Pinpoint the cell where the given text exists, returning its (x, y) midpoint coordinate. 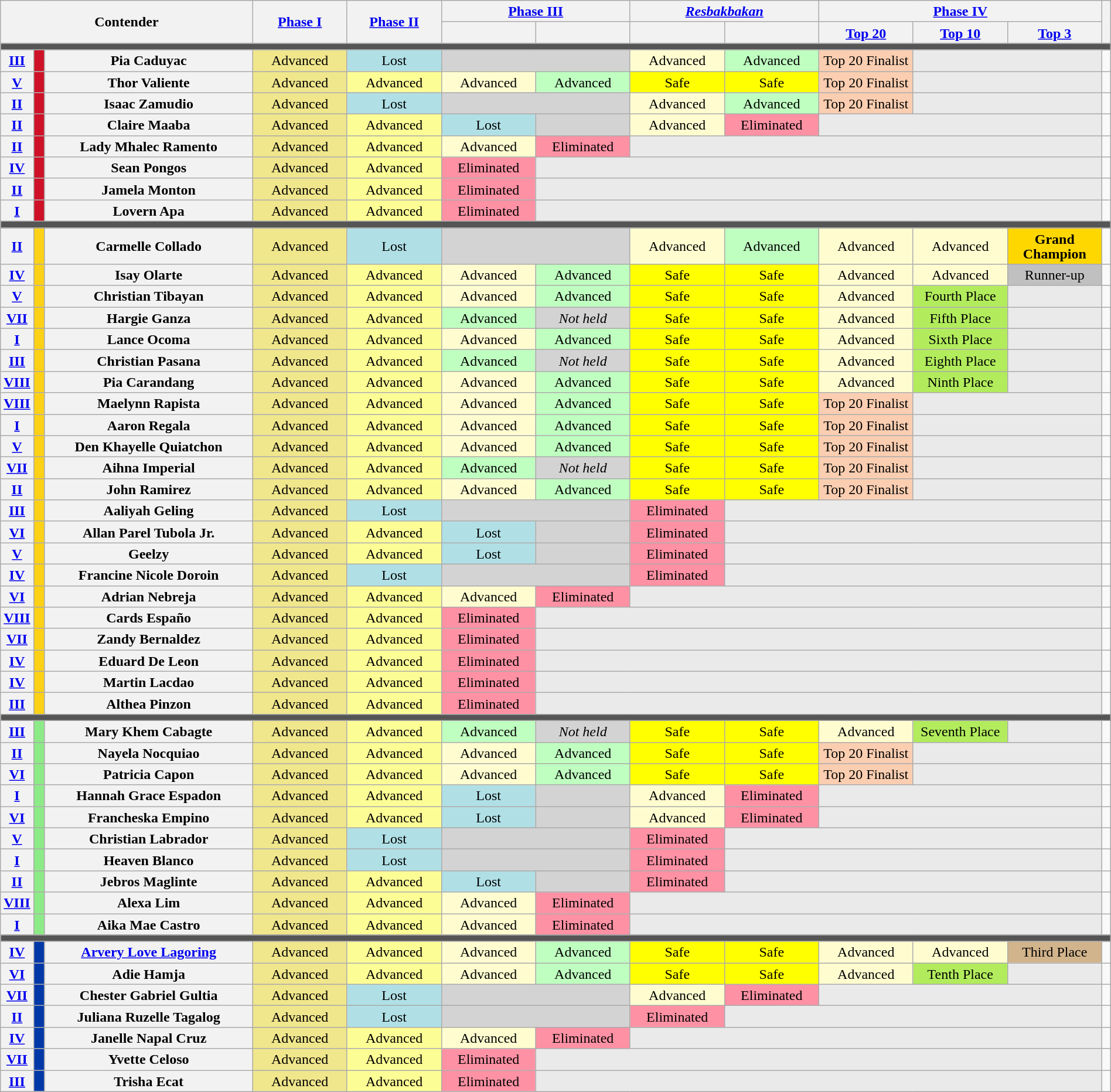
Arvery Love Lagoring (149, 952)
Ninth Place (960, 382)
Martin Lacdao (149, 682)
Top 3 (1055, 33)
Seventh Place (960, 732)
Tenth Place (960, 974)
Maelynn Rapista (149, 403)
Fifth Place (960, 318)
Eighth Place (960, 361)
Juliana Ruzelle Tagalog (149, 1016)
Christian Tibayan (149, 297)
Chester Gabriel Gultia (149, 995)
Christian Pasana (149, 361)
Christian Labrador (149, 838)
Lance Ocoma (149, 339)
Hannah Grace Espadon (149, 796)
Pia Caduyac (149, 61)
Adrian Nebreja (149, 597)
Isaac Zamudio (149, 103)
Fourth Place (960, 297)
Heaven Blanco (149, 860)
Isay Olarte (149, 275)
Sixth Place (960, 339)
Sean Pongos (149, 168)
Mary Khem Cabagte (149, 732)
Jamela Monton (149, 189)
Francheska Empino (149, 817)
Geelzy (149, 553)
Eduard De Leon (149, 661)
Contender (127, 22)
Carmelle Collado (149, 246)
Cards Españo (149, 618)
Third Place (1055, 952)
Den Khayelle Quiatchon (149, 447)
Phase II (394, 22)
Aaliyah Geling (149, 511)
Francine Nicole Doroin (149, 574)
Thor Valiente (149, 82)
Janelle Napal Cruz (149, 1037)
Pia Carandang (149, 382)
Patricia Capon (149, 775)
Allan Parel Tubola Jr. (149, 532)
Aika Mae Castro (149, 924)
Yvette Celoso (149, 1060)
Lovern Apa (149, 211)
Nayela Nocquiao (149, 753)
Alexa Lim (149, 903)
John Ramirez (149, 489)
Jebros Maglinte (149, 882)
Aaron Regala (149, 424)
Adie Hamja (149, 974)
Phase III (536, 12)
Aihna Imperial (149, 468)
Trisha Ecat (149, 1081)
Runner-up (1055, 275)
Lady Mhalec Ramento (149, 147)
Top 10 (960, 33)
Zandy Bernaldez (149, 639)
Althea Pinzon (149, 703)
Claire Maaba (149, 125)
Phase I (300, 22)
Resbakbakan (724, 12)
Hargie Ganza (149, 318)
Top 20 (866, 33)
Phase IV (960, 12)
Grand Champion (1055, 246)
